Provide the (x, y) coordinate of the cell's center where the given text is located.  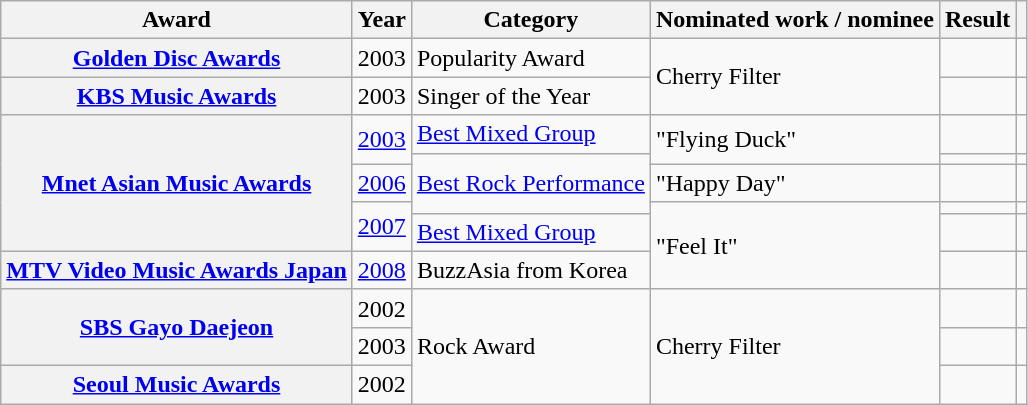
"Flying Duck" (794, 140)
Seoul Music Awards (177, 384)
Nominated work / nominee (794, 20)
KBS Music Awards (177, 96)
2007 (382, 226)
Mnet Asian Music Awards (177, 183)
Year (382, 20)
Rock Award (530, 346)
"Happy Day" (794, 183)
Singer of the Year (530, 96)
Best Rock Performance (530, 183)
"Feel It" (794, 246)
SBS Gayo Daejeon (177, 327)
Category (530, 20)
Award (177, 20)
Result (977, 20)
Golden Disc Awards (177, 58)
BuzzAsia from Korea (530, 270)
2006 (382, 183)
2008 (382, 270)
MTV Video Music Awards Japan (177, 270)
Popularity Award (530, 58)
